Provide the [x, y] coordinate of the cell's center where the given text is located.  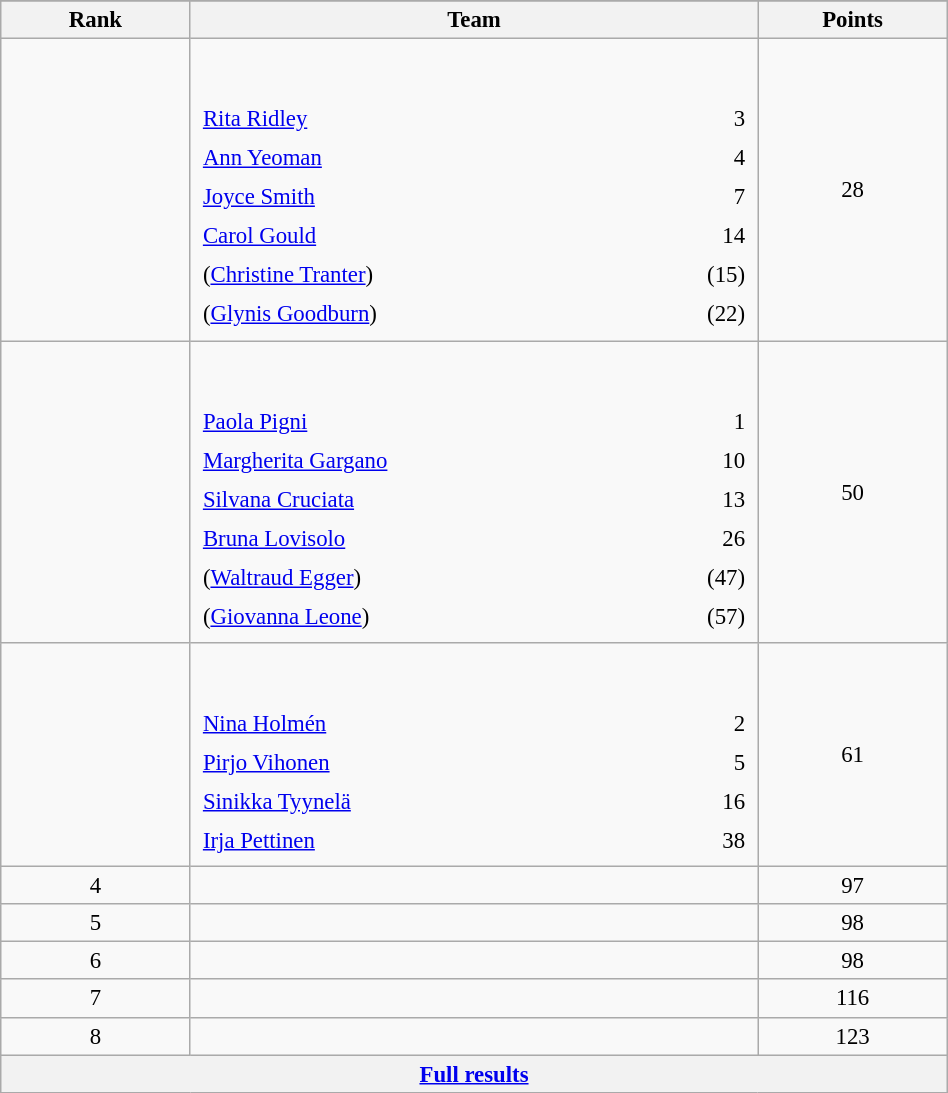
13 [696, 499]
3 [694, 119]
97 [852, 886]
Points [852, 20]
(22) [694, 314]
Pirjo Vihonen [426, 762]
2 [704, 723]
Rita Ridley [416, 119]
28 [852, 190]
8 [96, 1036]
116 [852, 999]
(57) [696, 616]
1 [696, 421]
14 [694, 236]
Paola Pigni [418, 421]
Sinikka Tyynelä [426, 801]
50 [852, 492]
Rank [96, 20]
Full results [474, 1074]
Rita Ridley 3 Ann Yeoman 4 Joyce Smith 7 Carol Gould 14 (Christine Tranter) (15) (Glynis Goodburn) (22) [474, 190]
Team [474, 20]
61 [852, 755]
(15) [694, 275]
Joyce Smith [416, 197]
16 [704, 801]
Margherita Gargano [418, 460]
6 [96, 961]
26 [696, 538]
Silvana Cruciata [418, 499]
Paola Pigni 1 Margherita Gargano 10 Silvana Cruciata 13 Bruna Lovisolo 26 (Waltraud Egger) (47) (Giovanna Leone) (57) [474, 492]
(Christine Tranter) [416, 275]
10 [696, 460]
Nina Holmén [426, 723]
(Giovanna Leone) [418, 616]
38 [704, 840]
Irja Pettinen [426, 840]
123 [852, 1036]
(Waltraud Egger) [418, 577]
Carol Gould [416, 236]
Ann Yeoman [416, 158]
(Glynis Goodburn) [416, 314]
Nina Holmén 2 Pirjo Vihonen 5 Sinikka Tyynelä 16 Irja Pettinen 38 [474, 755]
(47) [696, 577]
Bruna Lovisolo [418, 538]
